Return [X, Y] of the center of cell containing provided text 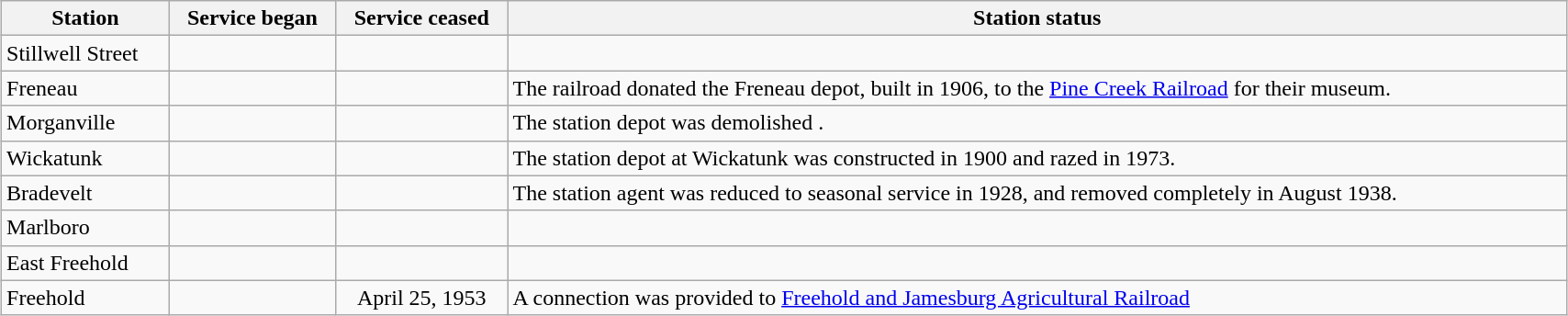
Station status [1037, 18]
Service ceased [422, 18]
April 25, 1953 [422, 298]
Morganville [86, 123]
The railroad donated the Freneau depot, built in 1906, to the Pine Creek Railroad for their museum. [1037, 88]
Freneau [86, 88]
Wickatunk [86, 158]
The station depot was demolished . [1037, 123]
Freehold [86, 298]
The station depot at Wickatunk was constructed in 1900 and razed in 1973. [1037, 158]
The station agent was reduced to seasonal service in 1928, and removed completely in August 1938. [1037, 193]
Station [86, 18]
Service began [252, 18]
East Freehold [86, 263]
Marlboro [86, 228]
Stillwell Street [86, 53]
Bradevelt [86, 193]
A connection was provided to Freehold and Jamesburg Agricultural Railroad [1037, 298]
